Locate the cell with the specified text and output its (x, y) center coordinate. 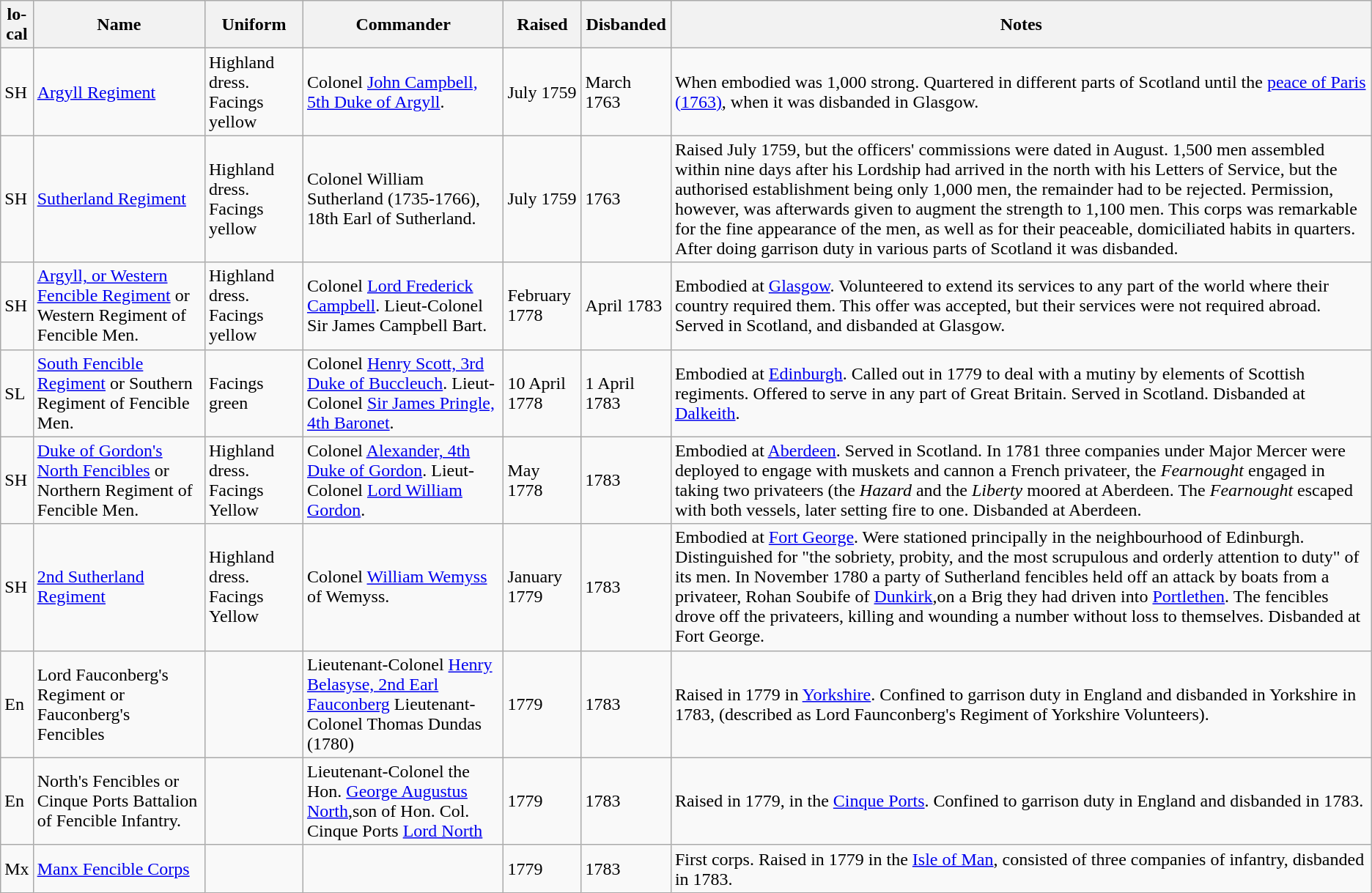
Argyll, or Western Fencible Regiment or Western Regiment of Fencible Men. (119, 306)
South Fencible Regiment or Southern Regiment of Fencible Men. (119, 393)
Colonel William Sutherland (1735-1766), 18th Earl of Sutherland. (403, 199)
First corps. Raised in 1779 in the Isle of Man, consisted of three companies of infantry, disbanded in 1783. (1021, 869)
Sutherland Regiment (119, 199)
Argyll Regiment (119, 92)
10 April 1778 (542, 393)
May 1778 (542, 481)
Colonel Alexander, 4th Duke of Gordon. Lieut-Colonel Lord William Gordon. (403, 481)
Lord Fauconberg's Regiment or Fauconberg's Fencibles (119, 704)
Facings green (254, 393)
Colonel Lord Frederick Campbell. Lieut-Colonel Sir James Campbell Bart. (403, 306)
1763 (626, 199)
Colonel Henry Scott, 3rd Duke of Buccleuch. Lieut-Colonel Sir James Pringle, 4th Baronet. (403, 393)
Uniform (254, 25)
Mx (17, 869)
Raised in 1779, in the Cinque Ports. Confined to garrison duty in England and disbanded in 1783. (1021, 801)
Lieutenant-Colonel Henry Belasyse, 2nd Earl Fauconberg Lieutenant-Colonel Thomas Dundas (1780) (403, 704)
2nd Sutherland Regiment (119, 588)
February 1778 (542, 306)
April 1783 (626, 306)
January 1779 (542, 588)
Lieutenant-Colonel the Hon. George Augustus North,son of Hon. Col. Cinque Ports Lord North (403, 801)
Duke of Gordon's North Fencibles or Northern Regiment of Fencible Men. (119, 481)
Name (119, 25)
Commander (403, 25)
Notes (1021, 25)
Raised (542, 25)
1 April 1783 (626, 393)
March 1763 (626, 92)
lo-cal (17, 25)
Manx Fencible Corps (119, 869)
SL (17, 393)
Colonel John Campbell, 5th Duke of Argyll. (403, 92)
Disbanded (626, 25)
North's Fencibles or Cinque Ports Battalion of Fencible Infantry. (119, 801)
Colonel William Wemyss of Wemyss. (403, 588)
When embodied was 1,000 strong. Quartered in different parts of Scotland until the peace of Paris (1763), when it was disbanded in Glasgow. (1021, 92)
